Extract the [x, y] coordinate from the center of the cell holding the provided text.  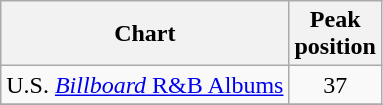
Peakposition [335, 34]
U.S. Billboard R&B Albums [145, 85]
Chart [145, 34]
37 [335, 85]
